Identify which cell holds the provided text, then report its (x, y) central coordinate. 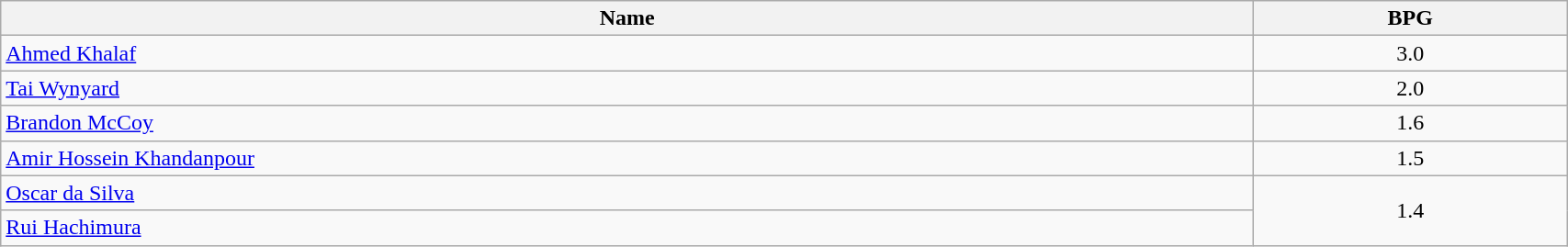
1.6 (1411, 123)
Rui Hachimura (627, 228)
Ahmed Khalaf (627, 53)
Amir Hossein Khandanpour (627, 158)
1.5 (1411, 158)
1.4 (1411, 210)
Tai Wynyard (627, 88)
Brandon McCoy (627, 123)
3.0 (1411, 53)
Oscar da Silva (627, 193)
Name (627, 18)
BPG (1411, 18)
2.0 (1411, 88)
